Detect which cell encompasses the target text, then output its (x, y) center coordinate. 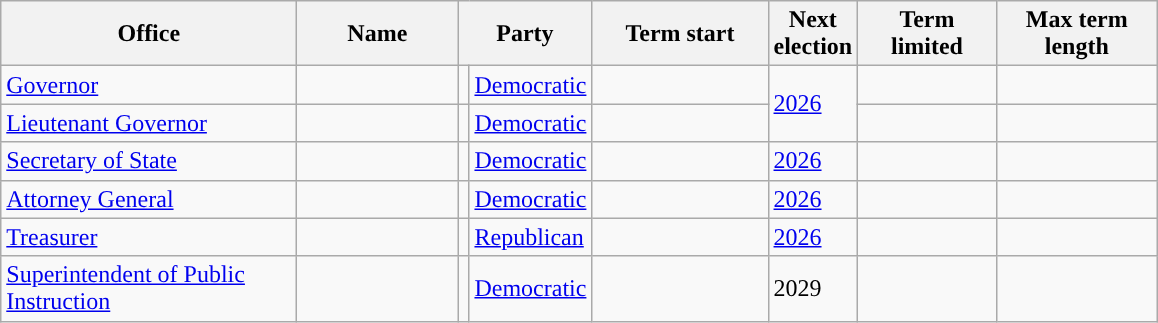
Lieutenant Governor (149, 123)
Office (149, 34)
Party (525, 34)
2029 (813, 288)
Next election (813, 34)
Term start (680, 34)
Attorney General (149, 199)
Republican (530, 237)
Governor (149, 85)
Secretary of State (149, 161)
Superintendent of Public Instruction (149, 288)
Treasurer (149, 237)
Max term length (1076, 34)
Term limited (928, 34)
Name (378, 34)
